Identify which cell holds the provided text, then report its (x, y) central coordinate. 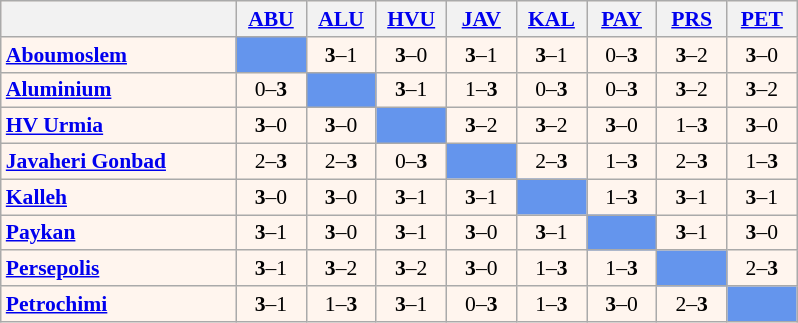
PRS (692, 19)
Aboumoslem (118, 55)
Petrochimi (118, 304)
Persepolis (118, 269)
Javaheri Gonbad (118, 162)
KAL (551, 19)
JAV (481, 19)
Paykan (118, 233)
ABU (271, 19)
Kalleh (118, 197)
ALU (341, 19)
PET (762, 19)
HVU (411, 19)
HV Urmia (118, 126)
PAY (621, 19)
Aluminium (118, 90)
